Locate the cell with the specified text and output its [x, y] center coordinate. 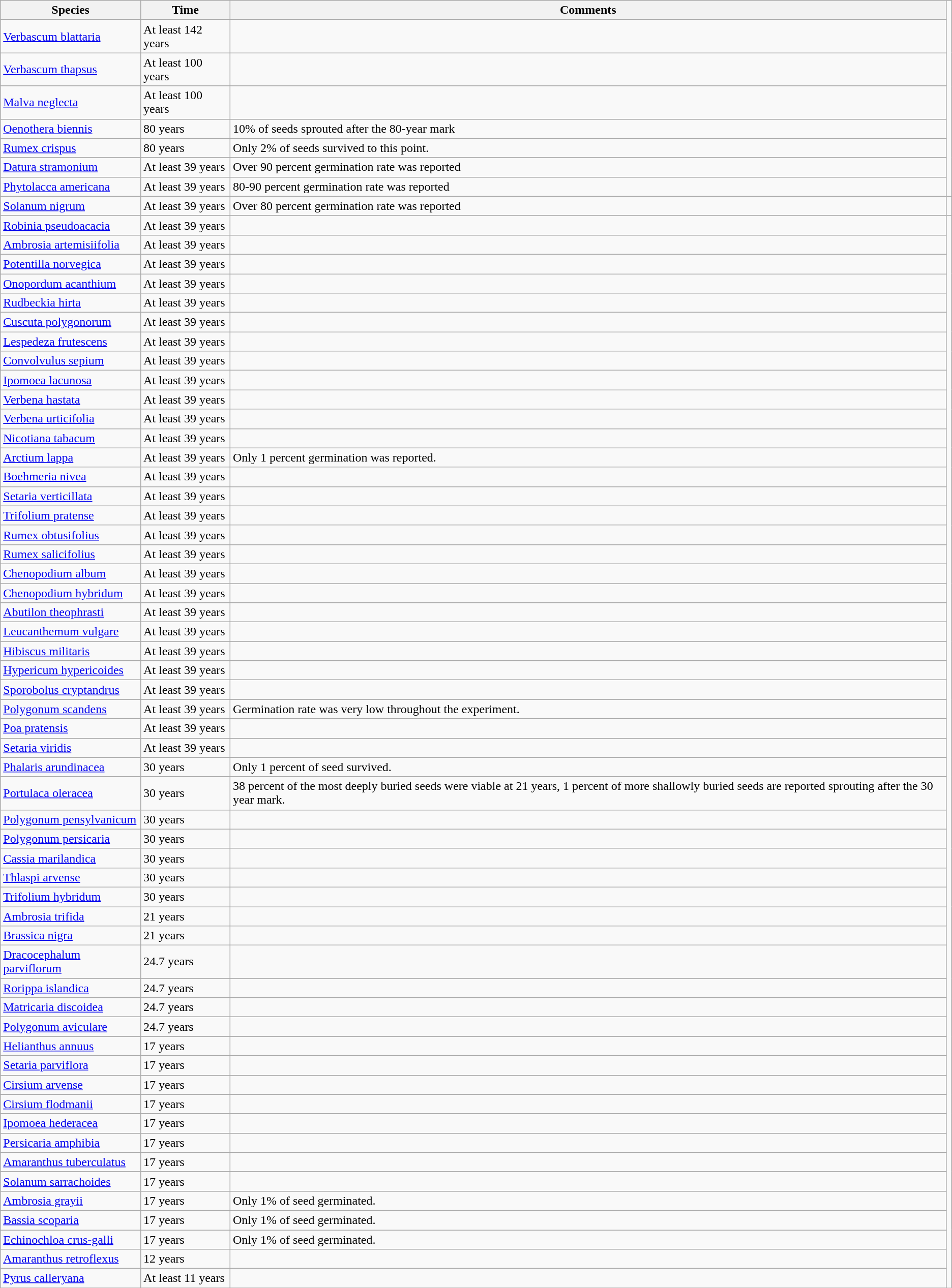
Cassia marilandica [71, 858]
Setaria verticillata [71, 496]
Convolvulus sepium [71, 361]
Verbena hastata [71, 400]
Matricaria discoidea [71, 1007]
Portulaca oleracea [71, 793]
Rumex crispus [71, 148]
Polygonum aviculare [71, 1027]
Verbascum blattaria [71, 37]
80-90 percent germination rate was reported [588, 187]
Hibiscus militaris [71, 651]
Germination rate was very low throughout the experiment. [588, 709]
Polygonum pensylvanicum [71, 819]
Over 90 percent germination rate was reported [588, 167]
Sporobolus cryptandrus [71, 690]
Cirsium flodmanii [71, 1104]
Setaria parviflora [71, 1065]
Rorippa islandica [71, 988]
Rumex obtusifolius [71, 535]
Trifolium pratense [71, 515]
Amaranthus tuberculatus [71, 1162]
Verbena urticifolia [71, 419]
Amaranthus retroflexus [71, 1259]
12 years [186, 1259]
Over 80 percent germination rate was reported [588, 206]
Time [186, 10]
Onopordum acanthium [71, 283]
Species [71, 10]
Echinochloa crus-galli [71, 1240]
Ambrosia trifida [71, 916]
Only 1 percent of seed survived. [588, 767]
At least 142 years [186, 37]
Poa pratensis [71, 728]
Chenopodium hybridum [71, 593]
Potentilla norvegica [71, 264]
Cuscuta polygonorum [71, 322]
Polygonum persicaria [71, 839]
Ipomoea hederacea [71, 1123]
Comments [588, 10]
Boehmeria nivea [71, 477]
Solanum sarrachoides [71, 1181]
Leucanthemum vulgare [71, 632]
Malva neglecta [71, 103]
Brassica nigra [71, 936]
Only 2% of seeds survived to this point. [588, 148]
Robinia pseudoacacia [71, 225]
Arctium lappa [71, 457]
Hypericum hypericoides [71, 670]
Rudbeckia hirta [71, 303]
Cirsium arvense [71, 1085]
Helianthus annuus [71, 1046]
Polygonum scandens [71, 709]
Ambrosia artemisiifolia [71, 244]
10% of seeds sprouted after the 80-year mark [588, 129]
Setaria viridis [71, 748]
Lespedeza frutescens [71, 342]
Thlaspi arvense [71, 877]
Phalaris arundinacea [71, 767]
Oenothera biennis [71, 129]
Ambrosia grayii [71, 1201]
Persicaria amphibia [71, 1143]
Phytolacca americana [71, 187]
Only 1 percent germination was reported. [588, 457]
Trifolium hybridum [71, 897]
Pyrus calleryana [71, 1278]
Ipomoea lacunosa [71, 380]
Chenopodium album [71, 573]
Bassia scoparia [71, 1220]
Dracocephalum parviflorum [71, 962]
At least 11 years [186, 1278]
Abutilon theophrasti [71, 612]
Nicotiana tabacum [71, 438]
Verbascum thapsus [71, 69]
Rumex salicifolius [71, 554]
Datura stramonium [71, 167]
Solanum nigrum [71, 206]
